From the cell containing the given text, extract its center point as (X, Y) coordinate. 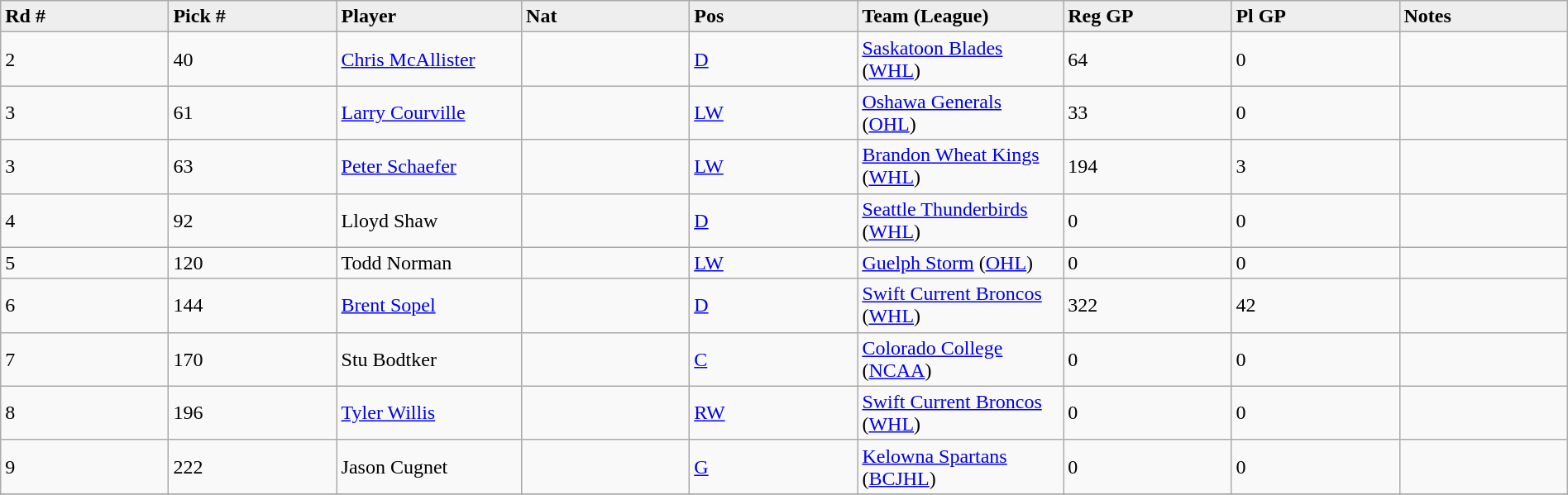
Brandon Wheat Kings (WHL) (961, 167)
6 (84, 306)
Saskatoon Blades (WHL) (961, 59)
Chris McAllister (429, 59)
5 (84, 263)
2 (84, 59)
4 (84, 220)
Larry Courville (429, 112)
RW (774, 413)
Kelowna Spartans (BCJHL) (961, 466)
9 (84, 466)
120 (253, 263)
63 (253, 167)
196 (253, 413)
170 (253, 359)
G (774, 466)
92 (253, 220)
Nat (605, 17)
Pick # (253, 17)
Notes (1484, 17)
Brent Sopel (429, 306)
Rd # (84, 17)
Stu Bodtker (429, 359)
Colorado College (NCAA) (961, 359)
8 (84, 413)
Lloyd Shaw (429, 220)
194 (1148, 167)
Team (League) (961, 17)
33 (1148, 112)
Pl GP (1315, 17)
144 (253, 306)
222 (253, 466)
Reg GP (1148, 17)
Tyler Willis (429, 413)
Pos (774, 17)
7 (84, 359)
Player (429, 17)
Jason Cugnet (429, 466)
Todd Norman (429, 263)
40 (253, 59)
Seattle Thunderbirds (WHL) (961, 220)
322 (1148, 306)
42 (1315, 306)
64 (1148, 59)
61 (253, 112)
Guelph Storm (OHL) (961, 263)
C (774, 359)
Peter Schaefer (429, 167)
Oshawa Generals (OHL) (961, 112)
